Provide the (X, Y) coordinate of the cell's center where the given text is located.  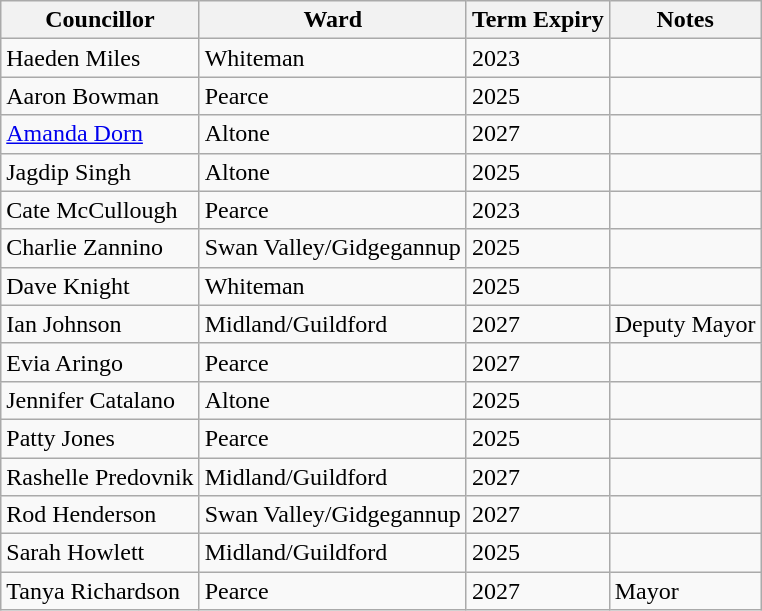
Jagdip Singh (100, 172)
Aaron Bowman (100, 96)
Sarah Howlett (100, 553)
Ward (332, 20)
Evia Aringo (100, 362)
Patty Jones (100, 438)
Councillor (100, 20)
Rashelle Predovnik (100, 477)
Ian Johnson (100, 324)
Dave Knight (100, 286)
Cate McCullough (100, 210)
Notes (685, 20)
Charlie Zannino (100, 248)
Deputy Mayor (685, 324)
Haeden Miles (100, 58)
Mayor (685, 591)
Jennifer Catalano (100, 400)
Rod Henderson (100, 515)
Amanda Dorn (100, 134)
Tanya Richardson (100, 591)
Term Expiry (538, 20)
